Detect which cell encompasses the target text, then output its (X, Y) center coordinate. 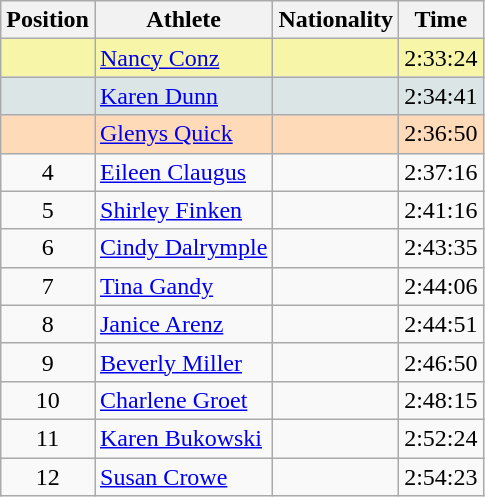
5 (48, 210)
7 (48, 286)
2:36:50 (441, 134)
Susan Crowe (183, 477)
Karen Dunn (183, 96)
Time (441, 20)
2:52:24 (441, 438)
Janice Arenz (183, 324)
2:34:41 (441, 96)
2:46:50 (441, 362)
Cindy Dalrymple (183, 248)
6 (48, 248)
10 (48, 400)
4 (48, 172)
Eileen Claugus (183, 172)
8 (48, 324)
Shirley Finken (183, 210)
Beverly Miller (183, 362)
2:44:51 (441, 324)
Glenys Quick (183, 134)
2:33:24 (441, 58)
Nationality (336, 20)
2:37:16 (441, 172)
2:43:35 (441, 248)
11 (48, 438)
12 (48, 477)
2:48:15 (441, 400)
2:54:23 (441, 477)
Athlete (183, 20)
9 (48, 362)
2:44:06 (441, 286)
2:41:16 (441, 210)
Karen Bukowski (183, 438)
Position (48, 20)
Nancy Conz (183, 58)
Charlene Groet (183, 400)
Tina Gandy (183, 286)
